Scan for the cell matching the given text and deliver its [X, Y] coordinate at center. 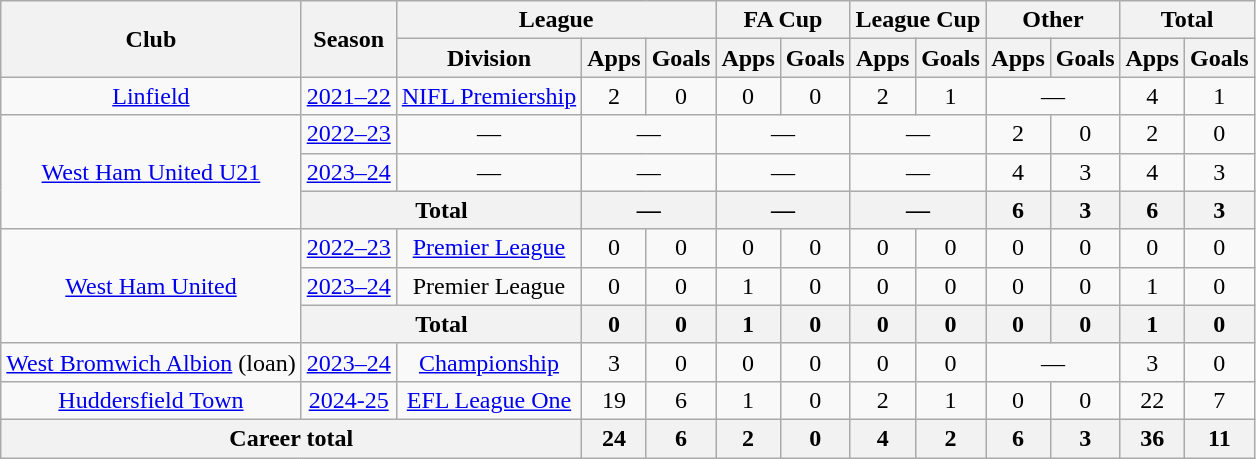
19 [614, 400]
24 [614, 438]
Linfield [151, 96]
FA Cup [783, 20]
West Ham United U21 [151, 172]
Championship [488, 362]
Career total [292, 438]
22 [1152, 400]
League Cup [918, 20]
EFL League One [488, 400]
Other [1053, 20]
Club [151, 39]
Division [488, 58]
NIFL Premiership [488, 96]
West Ham United [151, 286]
2024-25 [348, 400]
11 [1219, 438]
West Bromwich Albion (loan) [151, 362]
League [556, 20]
36 [1152, 438]
2021–22 [348, 96]
7 [1219, 400]
Season [348, 39]
Huddersfield Town [151, 400]
